Capture the cell that displays the provided text and extract its (x, y) central coordinate. 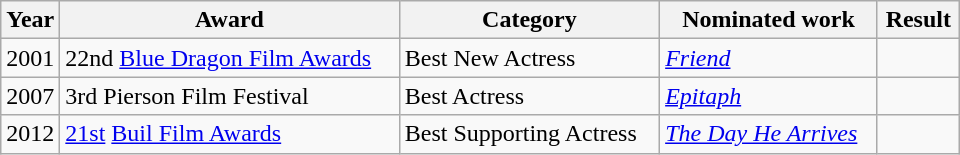
2007 (30, 96)
Best Supporting Actress (529, 134)
Epitaph (769, 96)
Category (529, 20)
Result (918, 20)
The Day He Arrives (769, 134)
Friend (769, 58)
2012 (30, 134)
Best New Actress (529, 58)
2001 (30, 58)
Year (30, 20)
3rd Pierson Film Festival (230, 96)
22nd Blue Dragon Film Awards (230, 58)
Best Actress (529, 96)
Award (230, 20)
21st Buil Film Awards (230, 134)
Nominated work (769, 20)
